Identify which cell holds the provided text, then report its [x, y] central coordinate. 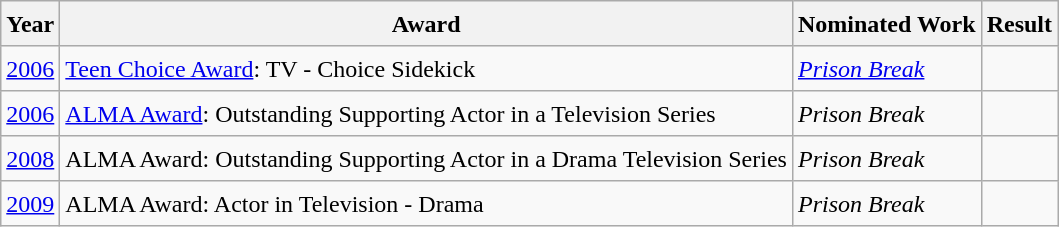
ALMA Award: Actor in Television - Drama [426, 204]
ALMA Award: Outstanding Supporting Actor in a Drama Television Series [426, 158]
Nominated Work [886, 24]
Award [426, 24]
ALMA Award: Outstanding Supporting Actor in a Television Series [426, 114]
Result [1019, 24]
2008 [30, 158]
Teen Choice Award: TV - Choice Sidekick [426, 68]
Year [30, 24]
2009 [30, 204]
